For the text-containing cell, return its midpoint in (X, Y) coordinate format. 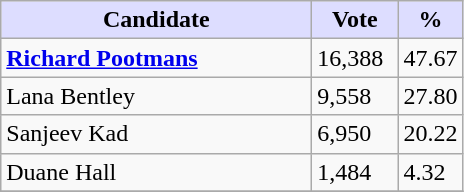
Candidate (156, 20)
Sanjeev Kad (156, 134)
4.32 (430, 172)
27.80 (430, 96)
9,558 (355, 96)
Richard Pootmans (156, 58)
1,484 (355, 172)
Duane Hall (156, 172)
20.22 (430, 134)
Vote (355, 20)
16,388 (355, 58)
47.67 (430, 58)
Lana Bentley (156, 96)
% (430, 20)
6,950 (355, 134)
